Return (x, y) of the center of cell containing provided text 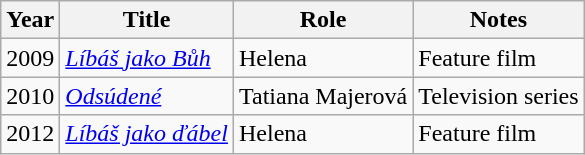
Líbáš jako Bůh (147, 58)
Role (322, 20)
2010 (30, 96)
Notes (498, 20)
Television series (498, 96)
2009 (30, 58)
Líbáš jako ďábel (147, 134)
Odsúdené (147, 96)
2012 (30, 134)
Title (147, 20)
Tatiana Majerová (322, 96)
Year (30, 20)
